Find where the given text appears and provide that cell's center as (x, y) coordinate. 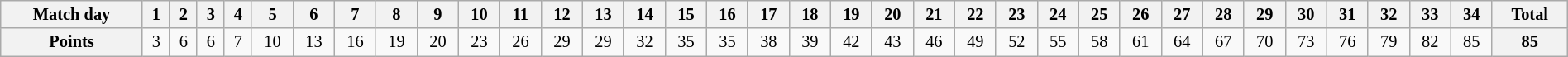
43 (892, 42)
46 (934, 42)
49 (975, 42)
33 (1430, 14)
4 (238, 14)
39 (810, 42)
Match day (72, 14)
2 (184, 14)
17 (768, 14)
24 (1058, 14)
21 (934, 14)
11 (520, 14)
31 (1347, 14)
61 (1140, 42)
34 (1471, 14)
15 (686, 14)
55 (1058, 42)
79 (1389, 42)
76 (1347, 42)
9 (437, 14)
28 (1223, 14)
67 (1223, 42)
5 (272, 14)
70 (1264, 42)
82 (1430, 42)
Points (72, 42)
52 (1016, 42)
25 (1099, 14)
27 (1182, 14)
22 (975, 14)
Total (1530, 14)
8 (396, 14)
30 (1306, 14)
64 (1182, 42)
12 (562, 14)
73 (1306, 42)
14 (644, 14)
18 (810, 14)
42 (851, 42)
58 (1099, 42)
1 (155, 14)
38 (768, 42)
